Find where the given text appears and provide that cell's center as (X, Y) coordinate. 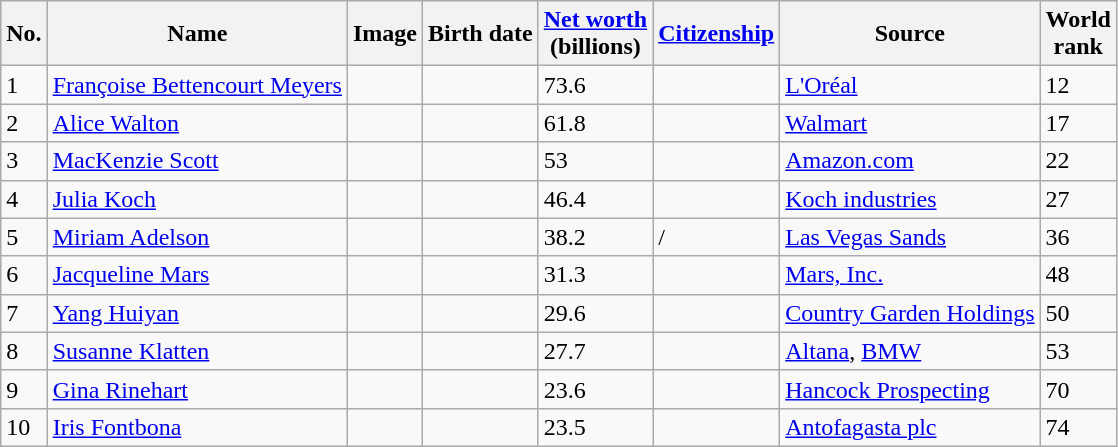
Jacqueline Mars (197, 275)
Iris Fontbona (197, 427)
Citizenship (716, 34)
Walmart (910, 123)
17 (1078, 123)
Worldrank (1078, 34)
L'Oréal (910, 85)
36 (1078, 237)
Mars, Inc. (910, 275)
48 (1078, 275)
Amazon.com (910, 161)
3 (24, 161)
1 (24, 85)
9 (24, 389)
/ (716, 237)
Birth date (481, 34)
23.5 (595, 427)
5 (24, 237)
22 (1078, 161)
38.2 (595, 237)
4 (24, 199)
Hancock Prospecting (910, 389)
Koch industries (910, 199)
2 (24, 123)
46.4 (595, 199)
Name (197, 34)
Source (910, 34)
Françoise Bettencourt Meyers (197, 85)
12 (1078, 85)
29.6 (595, 313)
Susanne Klatten (197, 351)
Altana, BMW (910, 351)
No. (24, 34)
6 (24, 275)
Yang Huiyan (197, 313)
Alice Walton (197, 123)
MacKenzie Scott (197, 161)
50 (1078, 313)
74 (1078, 427)
27.7 (595, 351)
27 (1078, 199)
7 (24, 313)
Julia Koch (197, 199)
73.6 (595, 85)
Net worth (billions) (595, 34)
Country Garden Holdings (910, 313)
23.6 (595, 389)
Image (384, 34)
10 (24, 427)
61.8 (595, 123)
Las Vegas Sands (910, 237)
Antofagasta plc (910, 427)
Miriam Adelson (197, 237)
70 (1078, 389)
Gina Rinehart (197, 389)
31.3 (595, 275)
8 (24, 351)
